Output the (X, Y) coordinate of the center of the cell containing the given text.  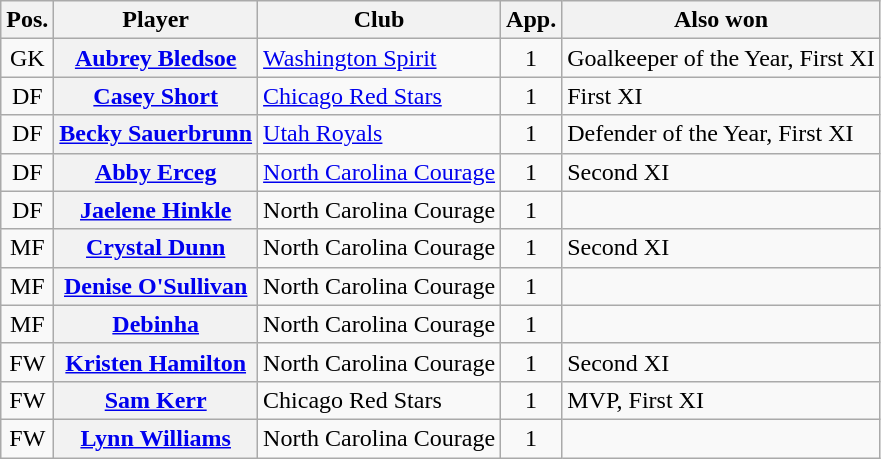
Defender of the Year, First XI (722, 134)
Utah Royals (380, 134)
Casey Short (156, 96)
Washington Spirit (380, 58)
Denise O'Sullivan (156, 286)
MVP, First XI (722, 400)
Aubrey Bledsoe (156, 58)
Club (380, 20)
Becky Sauerbrunn (156, 134)
Player (156, 20)
Abby Erceg (156, 172)
Kristen Hamilton (156, 362)
Crystal Dunn (156, 248)
Pos. (28, 20)
Debinha (156, 324)
Lynn Williams (156, 438)
GK (28, 58)
App. (532, 20)
Goalkeeper of the Year, First XI (722, 58)
Also won (722, 20)
Sam Kerr (156, 400)
Jaelene Hinkle (156, 210)
First XI (722, 96)
